Extract the (x, y) coordinate from the center of the cell holding the provided text.  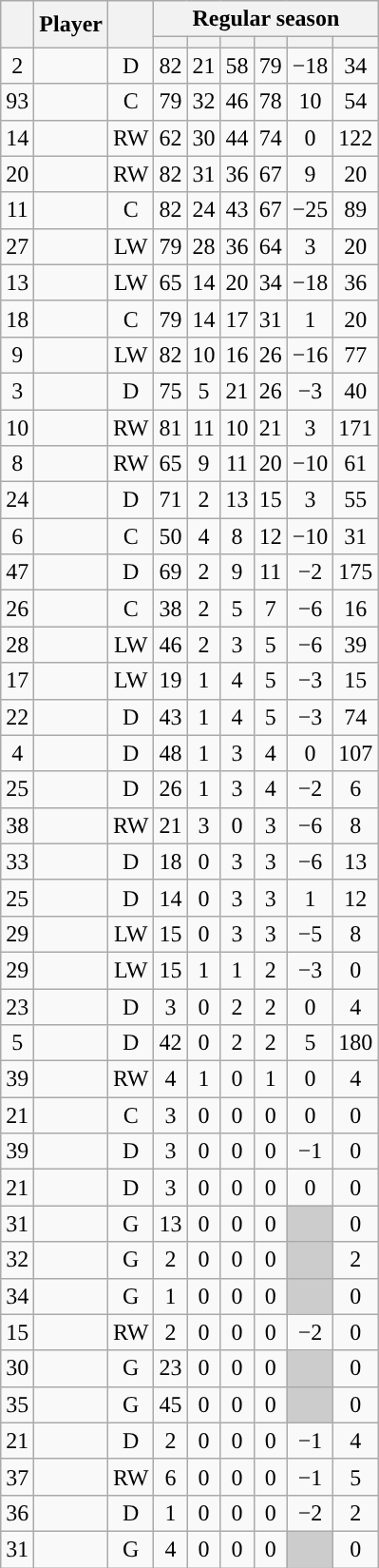
48 (171, 753)
−25 (310, 210)
−5 (310, 934)
19 (171, 681)
122 (355, 138)
35 (17, 1404)
75 (171, 391)
Player (71, 25)
40 (355, 391)
7 (270, 609)
27 (17, 246)
Regular season (266, 19)
50 (171, 536)
33 (17, 861)
71 (171, 500)
64 (270, 246)
42 (171, 1043)
54 (355, 102)
55 (355, 500)
44 (237, 138)
37 (17, 1477)
81 (171, 427)
77 (355, 355)
171 (355, 427)
78 (270, 102)
61 (355, 464)
69 (171, 572)
−16 (310, 355)
58 (237, 66)
45 (171, 1404)
22 (17, 717)
89 (355, 210)
47 (17, 572)
175 (355, 572)
62 (171, 138)
107 (355, 753)
93 (17, 102)
180 (355, 1043)
